Capture the cell that displays the provided text and extract its [x, y] central coordinate. 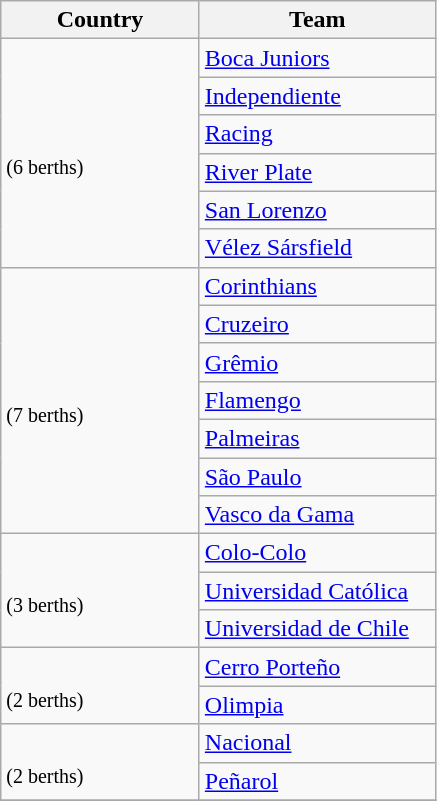
Universidad Católica [317, 591]
Independiente [317, 96]
Racing [317, 134]
Universidad de Chile [317, 629]
Grêmio [317, 362]
Palmeiras [317, 438]
(3 berths) [100, 591]
Flamengo [317, 400]
Boca Juniors [317, 58]
Peñarol [317, 781]
São Paulo [317, 477]
San Lorenzo [317, 210]
Country [100, 20]
Vasco da Gama [317, 515]
Team [317, 20]
Colo-Colo [317, 553]
Olimpia [317, 705]
Cruzeiro [317, 324]
Cerro Porteño [317, 667]
Nacional [317, 743]
(6 berths) [100, 153]
River Plate [317, 172]
Corinthians [317, 286]
(7 berths) [100, 400]
Vélez Sársfield [317, 248]
